Determine the [x, y] coordinate at the center of the cell enclosing the given text.  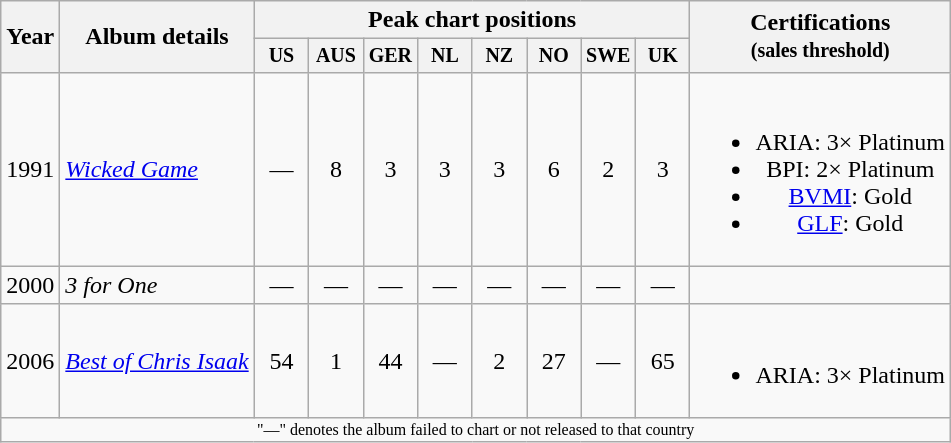
SWE [608, 56]
Best of Chris Isaak [157, 360]
AUS [336, 56]
44 [390, 360]
2006 [30, 360]
Certifications(sales threshold) [820, 37]
NL [445, 56]
2000 [30, 285]
NO [554, 56]
ARIA: 3× PlatinumBPI: 2× PlatinumBVMI: GoldGLF: Gold [820, 169]
65 [662, 360]
NZ [499, 56]
3 for One [157, 285]
Peak chart positions [472, 20]
UK [662, 56]
1991 [30, 169]
"—" denotes the album failed to chart or not released to that country [476, 429]
US [281, 56]
Wicked Game [157, 169]
6 [554, 169]
GER [390, 56]
1 [336, 360]
27 [554, 360]
54 [281, 360]
8 [336, 169]
Album details [157, 37]
ARIA: 3× Platinum [820, 360]
Year [30, 37]
